Return (X, Y) of the center of cell containing provided text 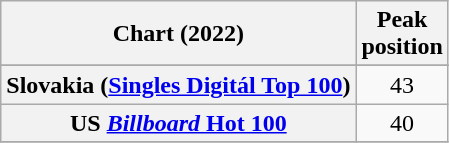
40 (402, 123)
US Billboard Hot 100 (178, 123)
43 (402, 85)
Chart (2022) (178, 34)
Slovakia (Singles Digitál Top 100) (178, 85)
Peakposition (402, 34)
